Provide the (x, y) coordinate of the cell's center where the given text is located.  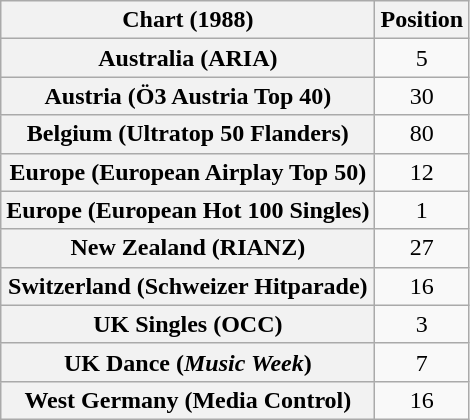
Switzerland (Schweizer Hitparade) (188, 286)
New Zealand (RIANZ) (188, 248)
Europe (European Airplay Top 50) (188, 172)
UK Singles (OCC) (188, 324)
UK Dance (Music Week) (188, 362)
1 (422, 210)
30 (422, 96)
Chart (1988) (188, 20)
7 (422, 362)
West Germany (Media Control) (188, 400)
12 (422, 172)
Austria (Ö3 Austria Top 40) (188, 96)
Belgium (Ultratop 50 Flanders) (188, 134)
Australia (ARIA) (188, 58)
3 (422, 324)
Europe (European Hot 100 Singles) (188, 210)
Position (422, 20)
5 (422, 58)
80 (422, 134)
27 (422, 248)
